Extract the (x, y) coordinate from the center of the cell holding the provided text.  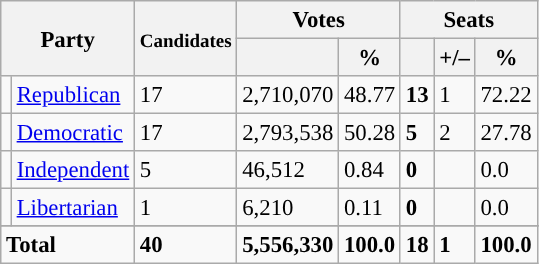
2,710,070 (288, 95)
0.11 (370, 208)
Candidates (186, 38)
50.28 (370, 133)
2,793,538 (288, 133)
+/– (454, 58)
40 (186, 245)
Seats (468, 20)
13 (416, 95)
72.22 (506, 95)
48.77 (370, 95)
46,512 (288, 170)
Democratic (72, 133)
Votes (319, 20)
2 (454, 133)
27.78 (506, 133)
Libertarian (72, 208)
Total (68, 245)
Independent (72, 170)
0.84 (370, 170)
6,210 (288, 208)
18 (416, 245)
Party (68, 38)
5,556,330 (288, 245)
Republican (72, 95)
